Find where the given text appears and provide that cell's center as (X, Y) coordinate. 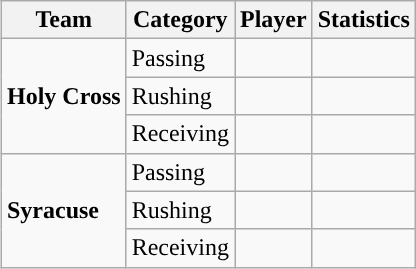
Team (64, 20)
Player (273, 20)
Statistics (364, 20)
Category (180, 20)
Syracuse (64, 210)
Holy Cross (64, 96)
